Determine the [x, y] coordinate at the center of the cell enclosing the given text.  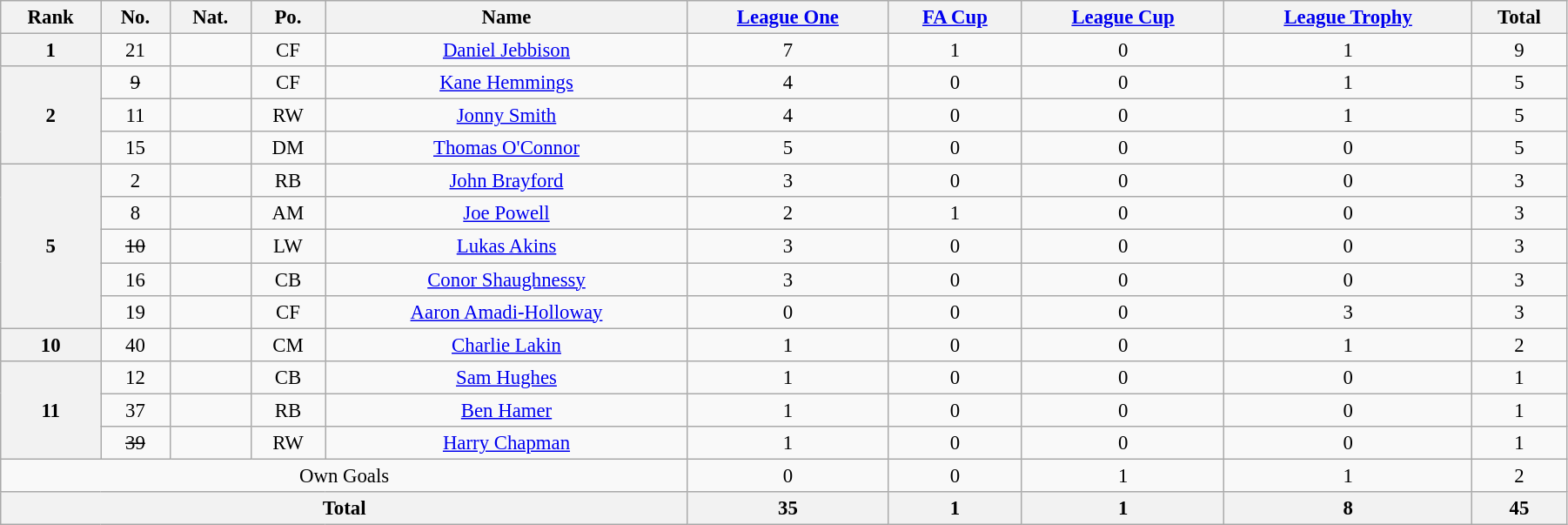
Harry Chapman [506, 443]
Jonny Smith [506, 116]
35 [787, 508]
7 [787, 50]
Kane Hemmings [506, 83]
Sam Hughes [506, 377]
DM [287, 148]
LW [287, 246]
League One [787, 17]
Name [506, 17]
39 [136, 443]
15 [136, 148]
Charlie Lakin [506, 345]
CM [287, 345]
40 [136, 345]
League Cup [1122, 17]
37 [136, 410]
Daniel Jebbison [506, 50]
21 [136, 50]
Lukas Akins [506, 246]
No. [136, 17]
John Brayford [506, 181]
Conor Shaughnessy [506, 279]
Rank [50, 17]
AM [287, 213]
Po. [287, 17]
Own Goals [345, 475]
19 [136, 312]
FA Cup [955, 17]
12 [136, 377]
Joe Powell [506, 213]
45 [1519, 508]
Ben Hamer [506, 410]
16 [136, 279]
Aaron Amadi-Holloway [506, 312]
League Trophy [1349, 17]
Thomas O'Connor [506, 148]
Nat. [211, 17]
